Find where the given text appears and provide that cell's center as (x, y) coordinate. 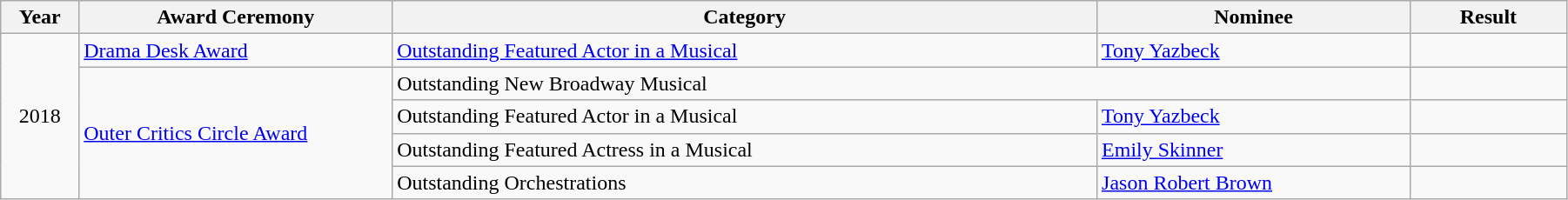
Category (745, 17)
Year (40, 17)
2018 (40, 117)
Result (1488, 17)
Outer Critics Circle Award (236, 133)
Award Ceremony (236, 17)
Nominee (1254, 17)
Outstanding New Broadway Musical (901, 83)
Drama Desk Award (236, 50)
Jason Robert Brown (1254, 183)
Emily Skinner (1254, 150)
Outstanding Featured Actress in a Musical (745, 150)
Outstanding Orchestrations (745, 183)
